Return (X, Y) of the center of cell containing provided text 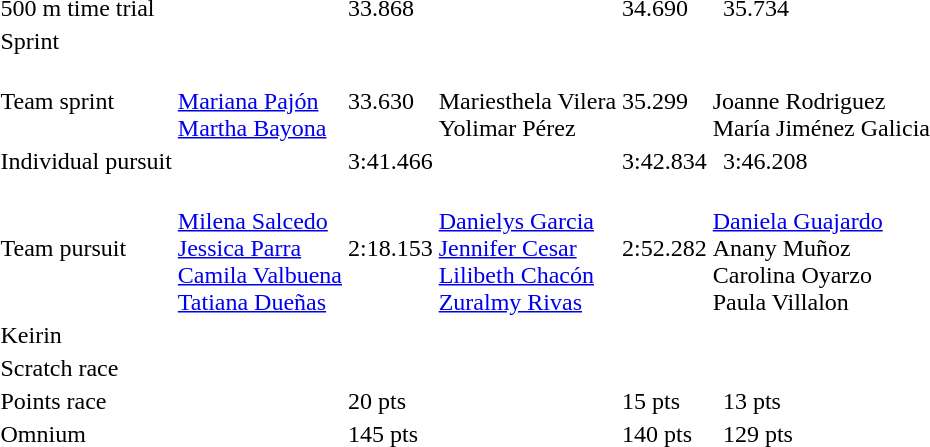
15 pts (665, 401)
2:18.153 (391, 248)
35.299 (665, 101)
33.630 (391, 101)
3:42.834 (665, 161)
2:52.282 (665, 248)
Danielys GarciaJennifer CesarLilibeth ChacónZuralmy Rivas (527, 248)
20 pts (391, 401)
Mariana PajónMartha Bayona (260, 101)
Milena SalcedoJessica ParraCamila ValbuenaTatiana Dueñas (260, 248)
3:41.466 (391, 161)
Mariesthela VileraYolimar Pérez (527, 101)
